Search for the cell housing the specified text and yield its [x, y] center coordinate. 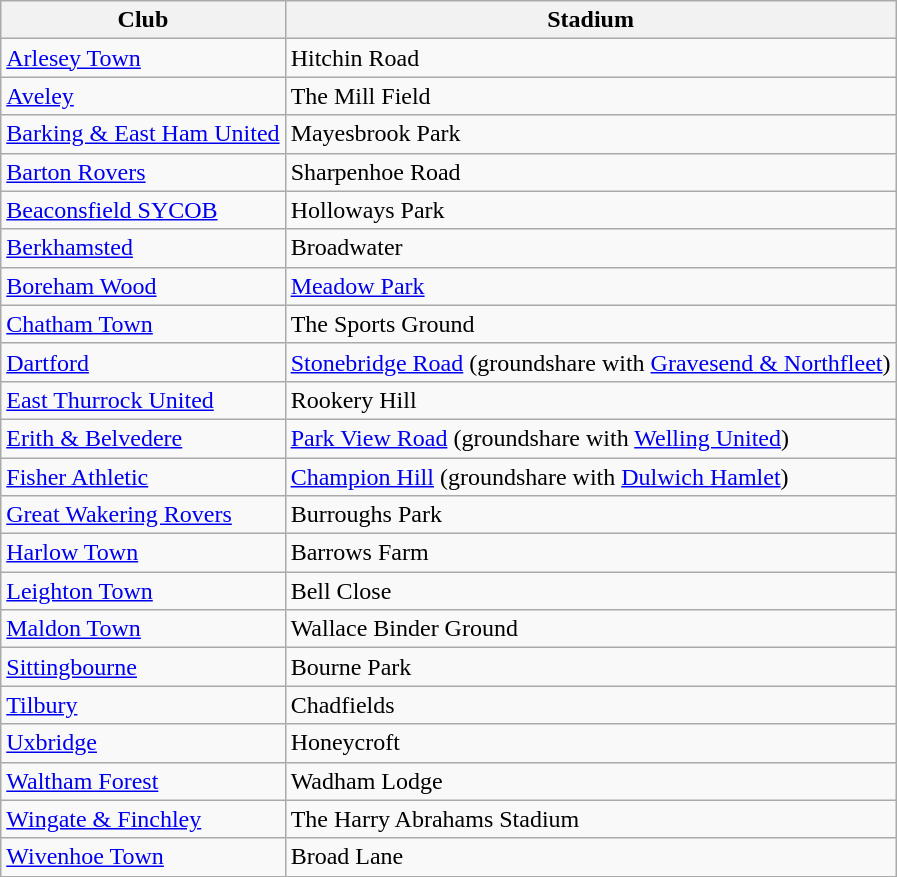
Aveley [143, 96]
Tilbury [143, 705]
Erith & Belvedere [143, 438]
Honeycroft [590, 743]
Barking & East Ham United [143, 134]
Arlesey Town [143, 58]
Holloways Park [590, 210]
Club [143, 20]
Maldon Town [143, 629]
The Sports Ground [590, 324]
Waltham Forest [143, 781]
Fisher Athletic [143, 477]
Burroughs Park [590, 515]
Park View Road (groundshare with Welling United) [590, 438]
Chatham Town [143, 324]
The Mill Field [590, 96]
Harlow Town [143, 553]
Beaconsfield SYCOB [143, 210]
Broad Lane [590, 857]
Chadfields [590, 705]
Barrows Farm [590, 553]
Bourne Park [590, 667]
Champion Hill (groundshare with Dulwich Hamlet) [590, 477]
Wivenhoe Town [143, 857]
Uxbridge [143, 743]
Hitchin Road [590, 58]
Barton Rovers [143, 172]
Wallace Binder Ground [590, 629]
Wadham Lodge [590, 781]
Leighton Town [143, 591]
The Harry Abrahams Stadium [590, 819]
Rookery Hill [590, 400]
Dartford [143, 362]
Great Wakering Rovers [143, 515]
East Thurrock United [143, 400]
Berkhamsted [143, 248]
Sharpenhoe Road [590, 172]
Stonebridge Road (groundshare with Gravesend & Northfleet) [590, 362]
Bell Close [590, 591]
Broadwater [590, 248]
Sittingbourne [143, 667]
Boreham Wood [143, 286]
Mayesbrook Park [590, 134]
Stadium [590, 20]
Meadow Park [590, 286]
Wingate & Finchley [143, 819]
